Output the (x, y) coordinate of the center of the cell containing the given text.  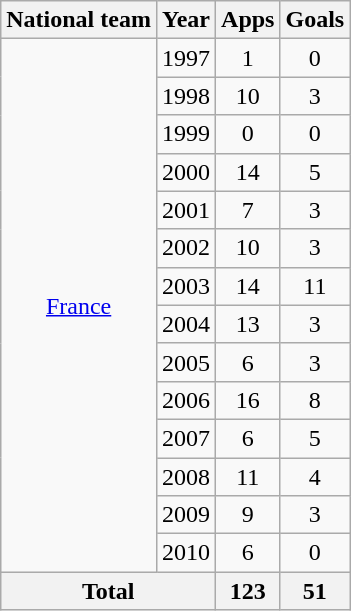
Year (186, 20)
8 (315, 400)
4 (315, 477)
1998 (186, 96)
Total (108, 591)
2003 (186, 286)
7 (248, 210)
2007 (186, 438)
Apps (248, 20)
9 (248, 515)
National team (79, 20)
1 (248, 58)
2005 (186, 362)
2001 (186, 210)
51 (315, 591)
16 (248, 400)
123 (248, 591)
Goals (315, 20)
2000 (186, 172)
France (79, 306)
2008 (186, 477)
2004 (186, 324)
1999 (186, 134)
2006 (186, 400)
13 (248, 324)
2002 (186, 248)
1997 (186, 58)
2010 (186, 553)
2009 (186, 515)
